From the cell containing the given text, extract its center point as (X, Y) coordinate. 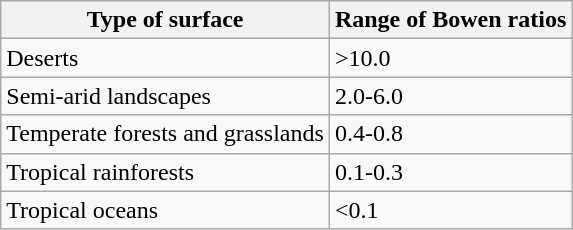
<0.1 (450, 210)
0.4-0.8 (450, 134)
Semi-arid landscapes (166, 96)
Tropical oceans (166, 210)
>10.0 (450, 58)
Temperate forests and grasslands (166, 134)
Tropical rainforests (166, 172)
Deserts (166, 58)
Range of Bowen ratios (450, 20)
2.0-6.0 (450, 96)
Type of surface (166, 20)
0.1-0.3 (450, 172)
